Return the (X, Y) coordinate for the center point of the cell that contains the specified text.  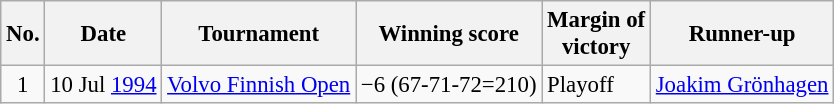
Playoff (596, 85)
No. (23, 34)
Volvo Finnish Open (259, 85)
Runner-up (742, 34)
1 (23, 85)
10 Jul 1994 (104, 85)
Tournament (259, 34)
Date (104, 34)
−6 (67-71-72=210) (449, 85)
Joakim Grönhagen (742, 85)
Margin ofvictory (596, 34)
Winning score (449, 34)
